Capture the cell that displays the provided text and extract its (x, y) central coordinate. 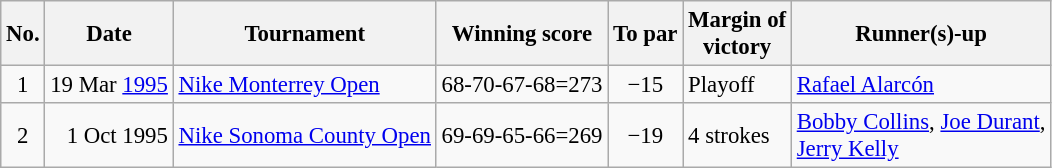
69-69-65-66=269 (522, 136)
Margin ofvictory (738, 34)
Tournament (304, 34)
−19 (646, 136)
Rafael Alarcón (920, 85)
19 Mar 1995 (109, 85)
1 (23, 85)
Nike Sonoma County Open (304, 136)
Playoff (738, 85)
No. (23, 34)
Date (109, 34)
Runner(s)-up (920, 34)
−15 (646, 85)
Winning score (522, 34)
To par (646, 34)
4 strokes (738, 136)
2 (23, 136)
Nike Monterrey Open (304, 85)
68-70-67-68=273 (522, 85)
1 Oct 1995 (109, 136)
Bobby Collins, Joe Durant, Jerry Kelly (920, 136)
